Identify which cell holds the provided text, then report its (X, Y) central coordinate. 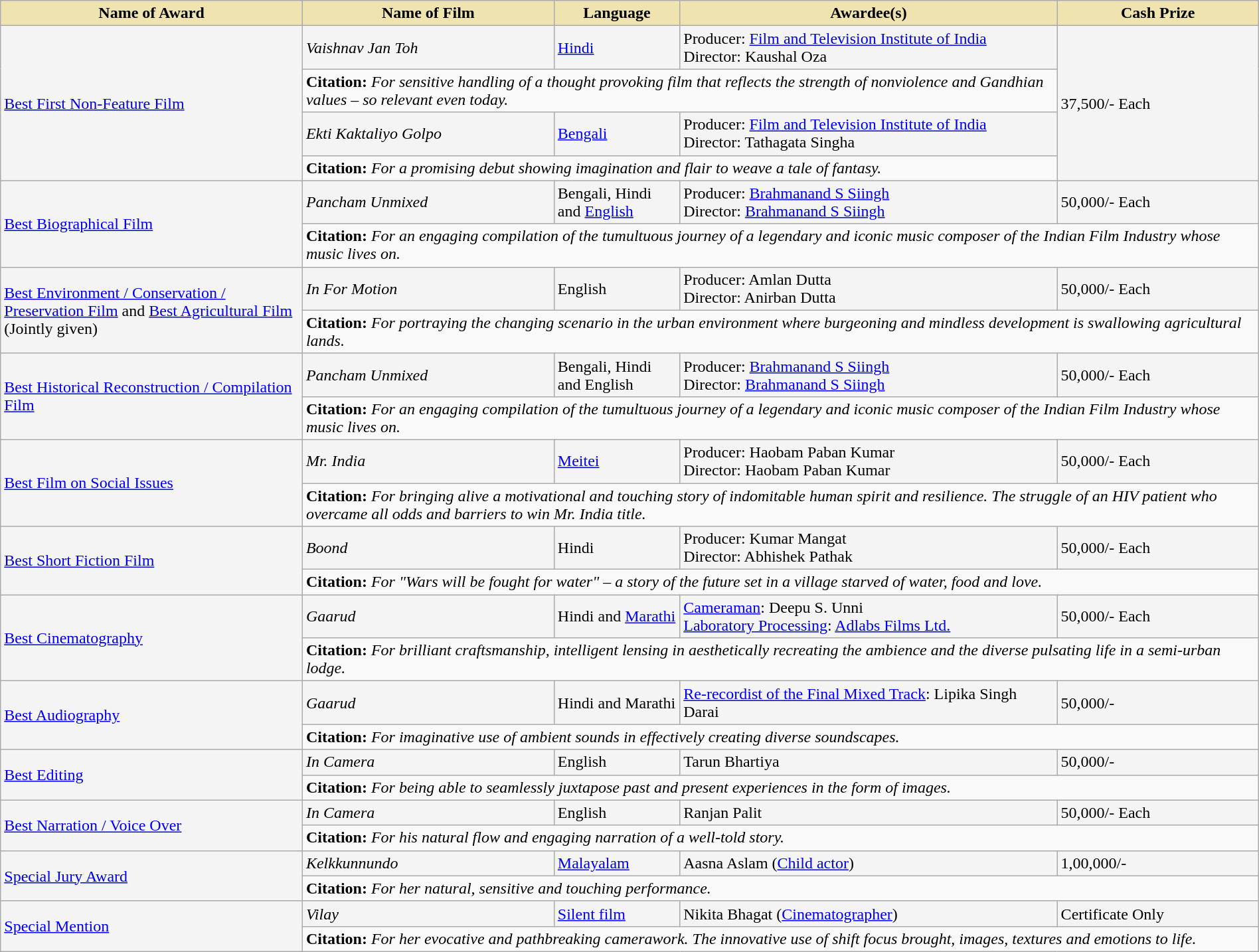
Best Environment / Conservation / Preservation Film and Best Agricultural Film (Jointly given) (151, 310)
Bengali (616, 134)
Citation: For being able to seamlessly juxtapose past and present experiences in the form of images. (780, 787)
Vilay (428, 913)
In For Motion (428, 288)
Best Editing (151, 775)
Malayalam (616, 863)
Meitei (616, 461)
Best Film on Social Issues (151, 483)
Citation: For his natural flow and engaging narration of a well-told story. (780, 838)
Best First Non-Feature Film (151, 104)
Ekti Kaktaliyo Golpo (428, 134)
Best Historical Reconstruction / Compilation Film (151, 396)
Producer: Amlan DuttaDirector: Anirban Dutta (869, 288)
Aasna Aslam (Child actor) (869, 863)
Silent film (616, 913)
Name of Award (151, 13)
Awardee(s) (869, 13)
Producer: Kumar MangatDirector: Abhishek Pathak (869, 548)
Best Short Fiction Film (151, 560)
Vaishnav Jan Toh (428, 48)
Special Mention (151, 926)
Best Narration / Voice Over (151, 825)
Mr. India (428, 461)
Citation: For imaginative use of ambient sounds in effectively creating diverse soundscapes. (780, 737)
Kelkkunnundo (428, 863)
Producer: Film and Television Institute of IndiaDirector: Kaushal Oza (869, 48)
Citation: For her natural, sensitive and touching performance. (780, 888)
Language (616, 13)
Boond (428, 548)
Name of Film (428, 13)
Citation: For sensitive handling of a thought provoking film that reflects the strength of nonviolence and Gandhian values – so relevant even today. (680, 90)
Ranjan Palit (869, 813)
Best Cinematography (151, 638)
1,00,000/- (1158, 863)
Tarun Bhartiya (869, 762)
Producer: Haobam Paban KumarDirector: Haobam Paban Kumar (869, 461)
37,500/- Each (1158, 104)
Cash Prize (1158, 13)
Cameraman: Deepu S. UnniLaboratory Processing: Adlabs Films Ltd. (869, 616)
Citation: For a promising debut showing imagination and flair to weave a tale of fantasy. (680, 168)
Special Jury Award (151, 876)
Producer: Film and Television Institute of IndiaDirector: Tathagata Singha (869, 134)
Certificate Only (1158, 913)
Re-recordist of the Final Mixed Track: Lipika Singh Darai (869, 702)
Best Biographical Film (151, 224)
Citation: For portraying the changing scenario in the urban environment where burgeoning and mindless development is swallowing agricultural lands. (780, 332)
Nikita Bhagat (Cinematographer) (869, 913)
Best Audiography (151, 716)
Citation: For "Wars will be fought for water" – a story of the future set in a village starved of water, food and love. (780, 582)
Citation: For her evocative and pathbreaking camerawork. The innovative use of shift focus brought, images, textures and emotions to life. (780, 939)
